For the text-containing cell, return its midpoint in [x, y] coordinate format. 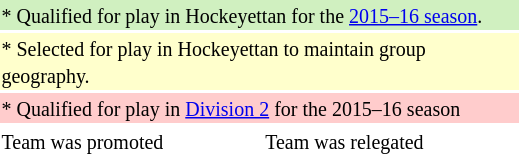
* Qualified for play in Division 2 for the 2015–16 season [260, 108]
* Qualified for play in Hockeyettan for the 2015–16 season. [260, 15]
* Selected for play in Hockeyettan to maintain group geography. [260, 62]
